Determine the [x, y] coordinate at the center of the cell enclosing the given text.  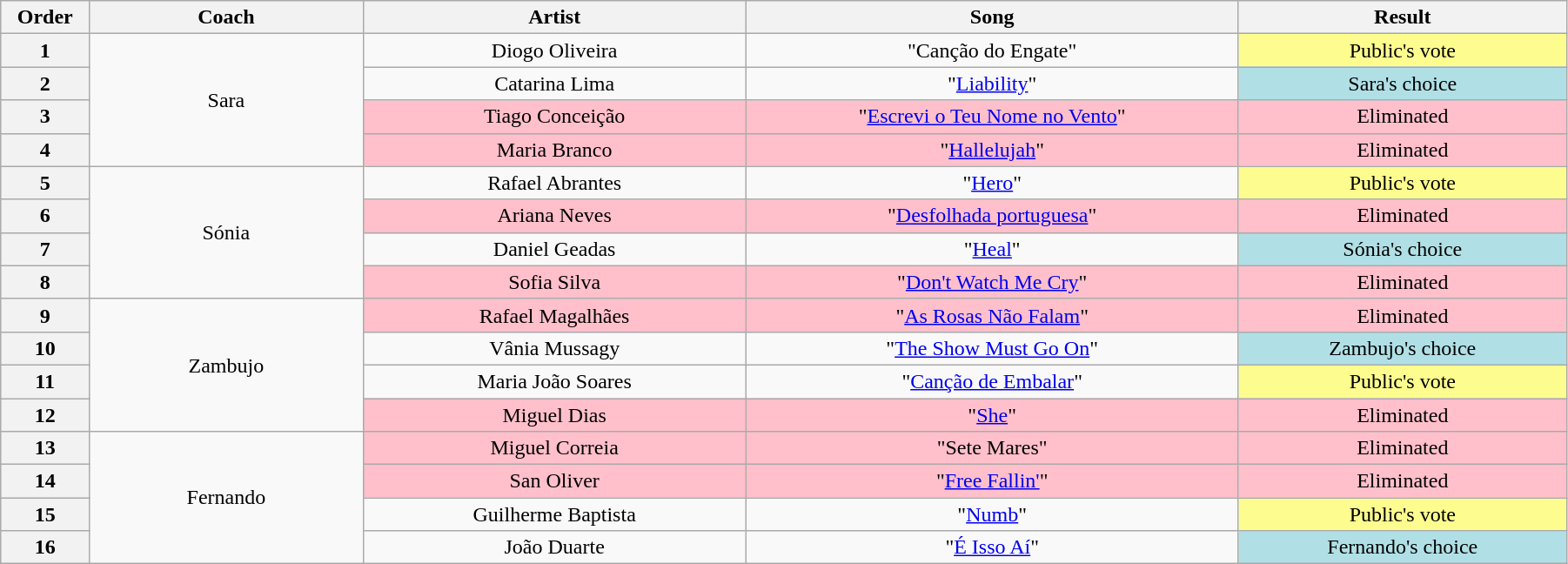
Zambujo [226, 365]
Vânia Mussagy [554, 348]
"Liability" [992, 84]
Guilherme Baptista [554, 514]
Result [1403, 17]
5 [45, 183]
"Heal" [992, 249]
"Numb" [992, 514]
3 [45, 117]
Sofia Silva [554, 282]
Song [992, 17]
"Hallelujah" [992, 150]
"Sete Mares" [992, 448]
Catarina Lima [554, 84]
"Escrevi o Teu Nome no Vento" [992, 117]
"Don't Watch Me Cry" [992, 282]
11 [45, 381]
6 [45, 216]
Sónia [226, 232]
15 [45, 514]
14 [45, 481]
7 [45, 249]
"Desfolhada portuguesa" [992, 216]
Artist [554, 17]
"She" [992, 415]
16 [45, 547]
12 [45, 415]
"É Isso Aí" [992, 547]
"Free Fallin'" [992, 481]
"Canção do Engate" [992, 50]
Coach [226, 17]
Sara's choice [1403, 84]
"As Rosas Não Falam" [992, 315]
"The Show Must Go On" [992, 348]
"Canção de Embalar" [992, 381]
"Hero" [992, 183]
10 [45, 348]
Rafael Magalhães [554, 315]
2 [45, 84]
Miguel Dias [554, 415]
Fernando's choice [1403, 547]
Fernando [226, 498]
4 [45, 150]
1 [45, 50]
Order [45, 17]
Maria João Soares [554, 381]
13 [45, 448]
Daniel Geadas [554, 249]
Diogo Oliveira [554, 50]
Miguel Correia [554, 448]
Sónia's choice [1403, 249]
Ariana Neves [554, 216]
Zambujo's choice [1403, 348]
João Duarte [554, 547]
Tiago Conceição [554, 117]
Sara [226, 100]
Rafael Abrantes [554, 183]
8 [45, 282]
San Oliver [554, 481]
9 [45, 315]
Maria Branco [554, 150]
